Return the (X, Y) coordinate for the center point of the cell that contains the specified text.  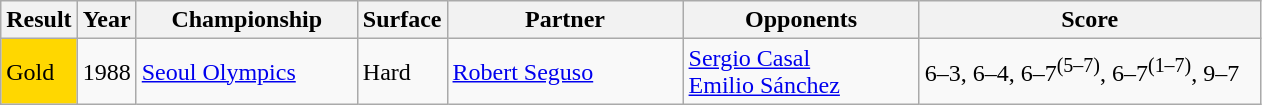
Gold (39, 72)
Score (1090, 20)
Sergio Casal Emilio Sánchez (801, 72)
Surface (402, 20)
Seoul Olympics (246, 72)
Championship (246, 20)
1988 (106, 72)
Year (106, 20)
Partner (565, 20)
Opponents (801, 20)
6–3, 6–4, 6–7(5–7), 6–7(1–7), 9–7 (1090, 72)
Result (39, 20)
Hard (402, 72)
Robert Seguso (565, 72)
